Search for the cell housing the specified text and yield its [x, y] center coordinate. 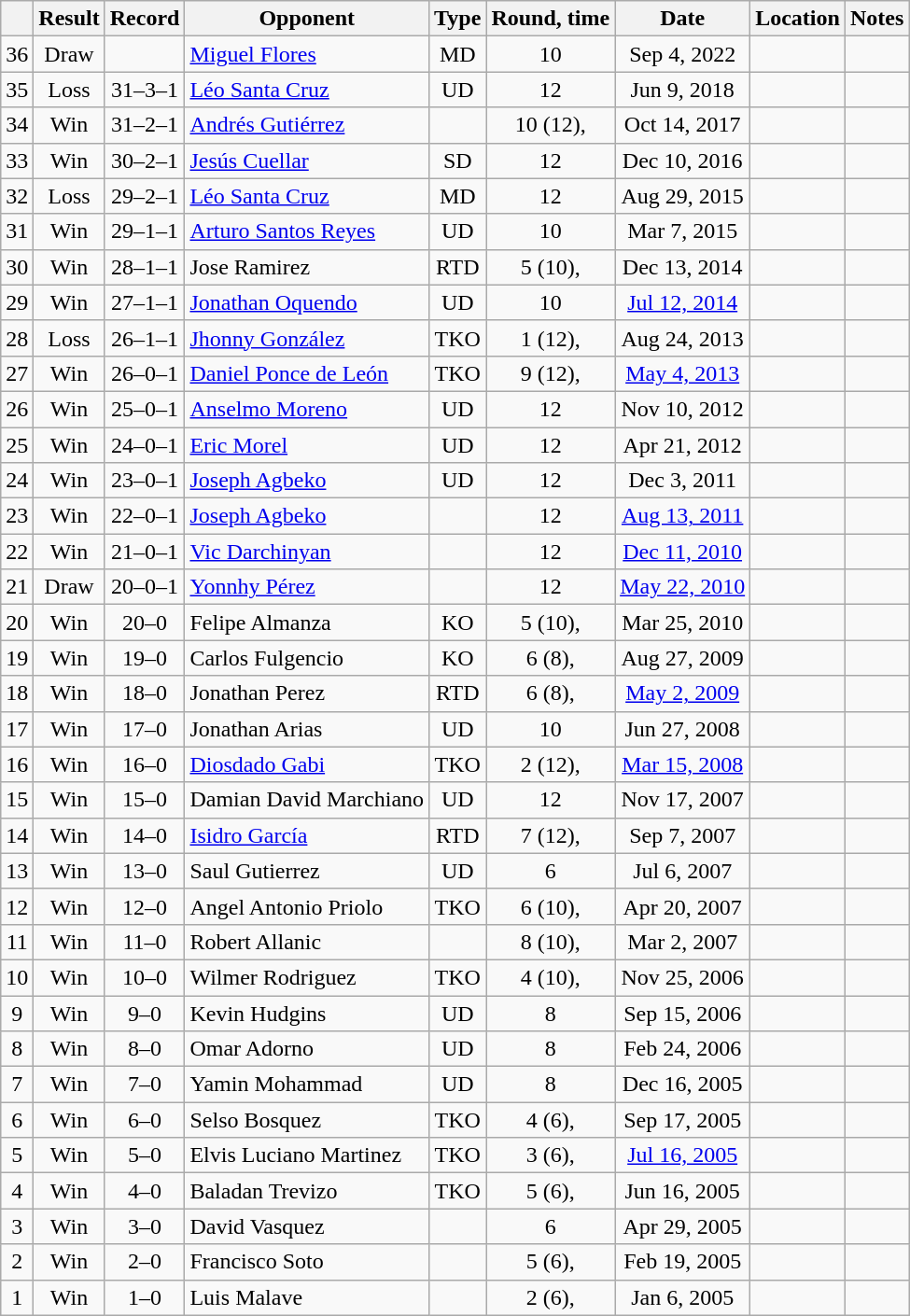
1 (12), [551, 338]
Francisco Soto [307, 1262]
Aug 27, 2009 [683, 658]
24 [17, 481]
Selso Bosquez [307, 1120]
26–1–1 [145, 338]
Result [69, 19]
Apr 29, 2005 [683, 1226]
11 [17, 942]
Dec 10, 2016 [683, 161]
Elvis Luciano Martinez [307, 1155]
10–0 [145, 977]
Yamin Mohammad [307, 1085]
12–0 [145, 906]
Daniel Ponce de León [307, 373]
Angel Antonio Priolo [307, 906]
19 [17, 658]
19–0 [145, 658]
32 [17, 196]
Dec 3, 2011 [683, 481]
Mar 2, 2007 [683, 942]
Aug 13, 2011 [683, 516]
27–1–1 [145, 302]
4 (6), [551, 1120]
Eric Morel [307, 445]
33 [17, 161]
May 2, 2009 [683, 693]
29–1–1 [145, 231]
4 (10), [551, 977]
26 [17, 409]
Opponent [307, 19]
25 [17, 445]
Nov 10, 2012 [683, 409]
Andrés Gutiérrez [307, 125]
Damian David Marchiano [307, 800]
Mar 15, 2008 [683, 764]
Jonathan Arias [307, 729]
24–0–1 [145, 445]
2–0 [145, 1262]
Jun 16, 2005 [683, 1191]
23 [17, 516]
21–0–1 [145, 552]
5–0 [145, 1155]
28–1–1 [145, 267]
Kevin Hudgins [307, 1013]
7–0 [145, 1085]
Aug 24, 2013 [683, 338]
6–0 [145, 1120]
Felipe Almanza [307, 623]
Jul 16, 2005 [683, 1155]
Mar 7, 2015 [683, 231]
2 (6), [551, 1297]
Vic Darchinyan [307, 552]
4 [17, 1191]
20 [17, 623]
Location [798, 19]
30–2–1 [145, 161]
3 (6), [551, 1155]
23–0–1 [145, 481]
6 (10), [551, 906]
May 4, 2013 [683, 373]
17–0 [145, 729]
Jun 9, 2018 [683, 90]
Sep 15, 2006 [683, 1013]
7 (12), [551, 835]
Oct 14, 2017 [683, 125]
Dec 13, 2014 [683, 267]
3–0 [145, 1226]
Jonathan Perez [307, 693]
29 [17, 302]
Sep 4, 2022 [683, 54]
30 [17, 267]
Arturo Santos Reyes [307, 231]
8 (10), [551, 942]
31–3–1 [145, 90]
8–0 [145, 1049]
15–0 [145, 800]
21 [17, 587]
13–0 [145, 871]
Luis Malave [307, 1297]
David Vasquez [307, 1226]
34 [17, 125]
Saul Gutierrez [307, 871]
11–0 [145, 942]
3 [17, 1226]
Omar Adorno [307, 1049]
Apr 21, 2012 [683, 445]
2 (12), [551, 764]
14–0 [145, 835]
Jan 6, 2005 [683, 1297]
Carlos Fulgencio [307, 658]
Sep 17, 2005 [683, 1120]
Aug 29, 2015 [683, 196]
18 [17, 693]
Yonnhy Pérez [307, 587]
4–0 [145, 1191]
Nov 17, 2007 [683, 800]
Nov 25, 2006 [683, 977]
25–0–1 [145, 409]
Jose Ramirez [307, 267]
5 [17, 1155]
Dec 16, 2005 [683, 1085]
Baladan Trevizo [307, 1191]
Round, time [551, 19]
20–0 [145, 623]
14 [17, 835]
Diosdado Gabi [307, 764]
Record [145, 19]
1–0 [145, 1297]
1 [17, 1297]
28 [17, 338]
Jul 6, 2007 [683, 871]
Sep 7, 2007 [683, 835]
36 [17, 54]
13 [17, 871]
Dec 11, 2010 [683, 552]
15 [17, 800]
Jesús Cuellar [307, 161]
35 [17, 90]
Date [683, 19]
Isidro García [307, 835]
Jul 12, 2014 [683, 302]
Type [457, 19]
17 [17, 729]
9 [17, 1013]
18–0 [145, 693]
22–0–1 [145, 516]
20–0–1 [145, 587]
SD [457, 161]
31 [17, 231]
9–0 [145, 1013]
2 [17, 1262]
22 [17, 552]
Wilmer Rodriguez [307, 977]
16–0 [145, 764]
Feb 24, 2006 [683, 1049]
Robert Allanic [307, 942]
Jhonny González [307, 338]
10 (12), [551, 125]
May 22, 2010 [683, 587]
16 [17, 764]
Anselmo Moreno [307, 409]
Jonathan Oquendo [307, 302]
Mar 25, 2010 [683, 623]
31–2–1 [145, 125]
Notes [876, 19]
Apr 20, 2007 [683, 906]
Miguel Flores [307, 54]
29–2–1 [145, 196]
Jun 27, 2008 [683, 729]
9 (12), [551, 373]
26–0–1 [145, 373]
27 [17, 373]
7 [17, 1085]
Feb 19, 2005 [683, 1262]
